Scan for the cell matching the given text and deliver its [X, Y] coordinate at center. 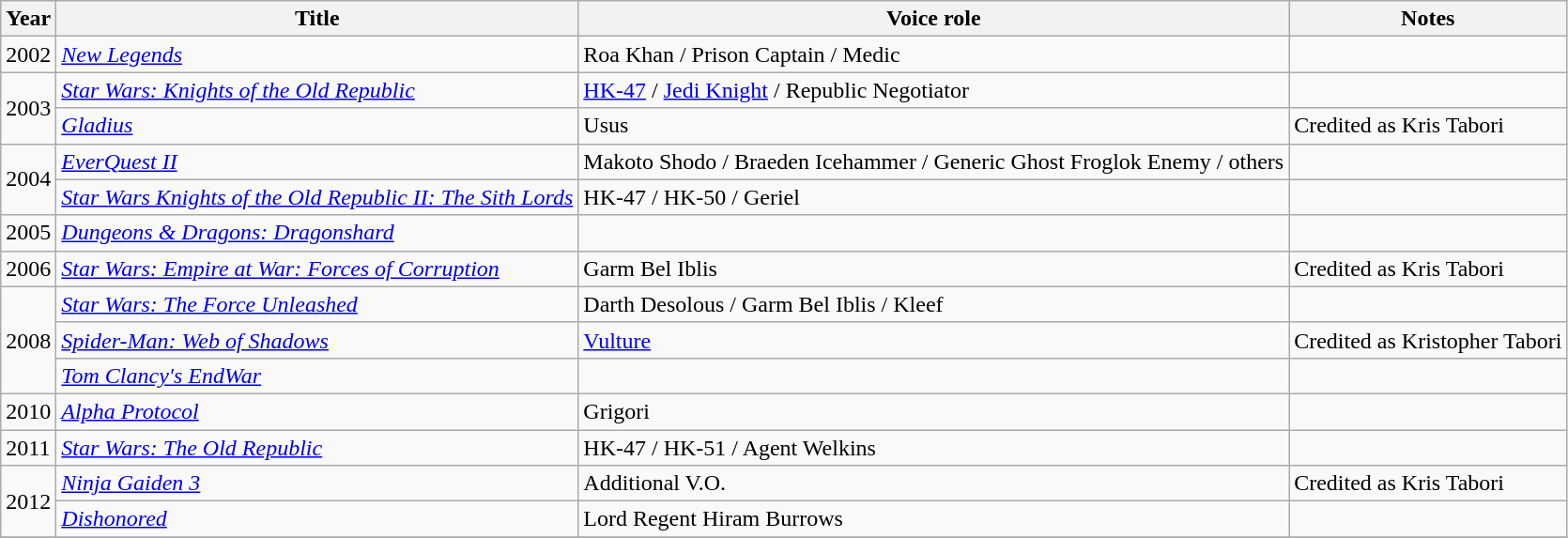
Notes [1428, 19]
2012 [28, 501]
Star Wars: The Old Republic [317, 448]
EverQuest II [317, 161]
2003 [28, 108]
Dungeons & Dragons: Dragonshard [317, 233]
Makoto Shodo / Braeden Icehammer / Generic Ghost Froglok Enemy / others [933, 161]
Spider-Man: Web of Shadows [317, 340]
Alpha Protocol [317, 411]
2006 [28, 269]
Year [28, 19]
HK-47 / HK-50 / Geriel [933, 197]
Title [317, 19]
2005 [28, 233]
Star Wars Knights of the Old Republic II: The Sith Lords [317, 197]
Vulture [933, 340]
Roa Khan / Prison Captain / Medic [933, 54]
Lord Regent Hiram Burrows [933, 519]
Ninja Gaiden 3 [317, 484]
2011 [28, 448]
New Legends [317, 54]
Dishonored [317, 519]
Garm Bel Iblis [933, 269]
Star Wars: Knights of the Old Republic [317, 90]
Voice role [933, 19]
Additional V.O. [933, 484]
HK-47 / Jedi Knight / Republic Negotiator [933, 90]
Star Wars: The Force Unleashed [317, 304]
2008 [28, 340]
2002 [28, 54]
Tom Clancy's EndWar [317, 376]
Grigori [933, 411]
Usus [933, 126]
HK-47 / HK-51 / Agent Welkins [933, 448]
2004 [28, 179]
Credited as Kristopher Tabori [1428, 340]
Star Wars: Empire at War: Forces of Corruption [317, 269]
2010 [28, 411]
Darth Desolous / Garm Bel Iblis / Kleef [933, 304]
Gladius [317, 126]
